Find where the given text appears and provide that cell's center as [X, Y] coordinate. 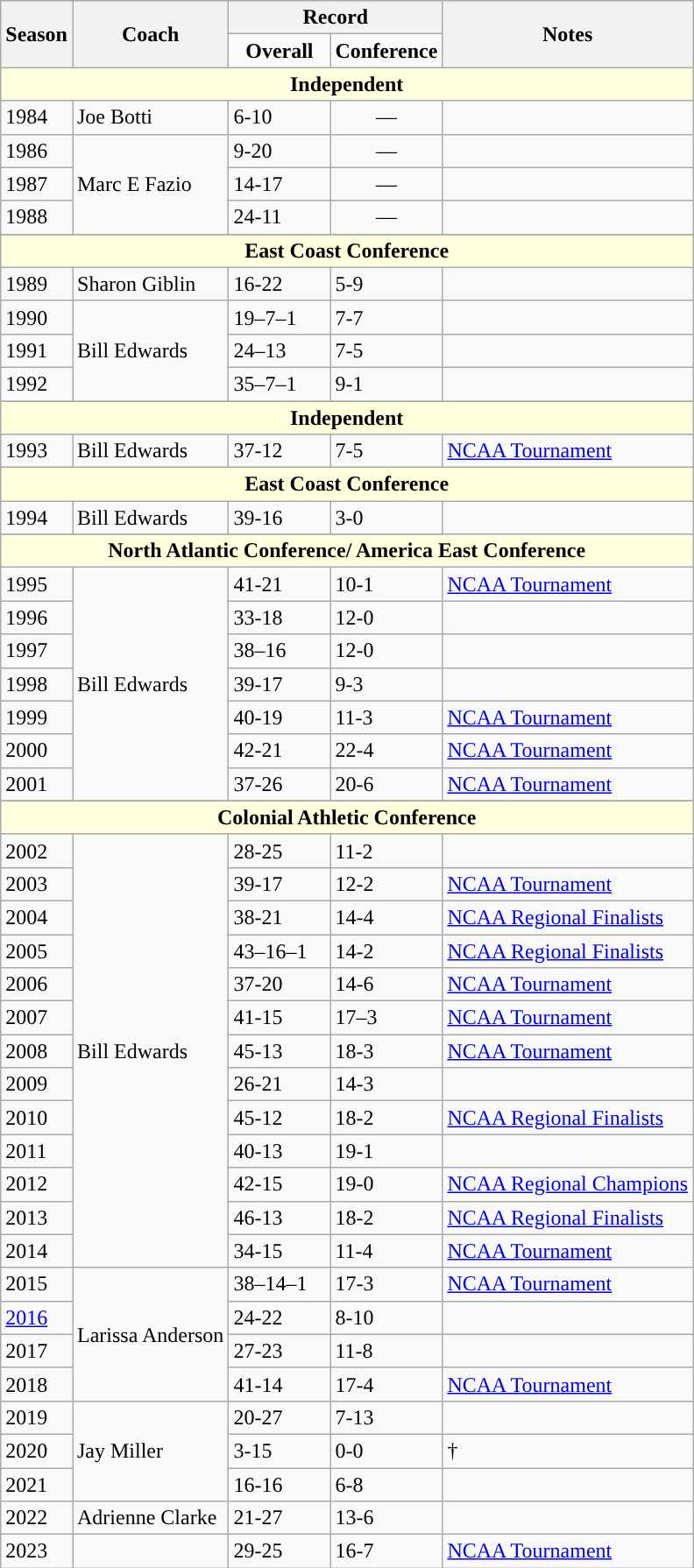
46-13 [280, 1218]
26-21 [280, 1084]
9-20 [280, 151]
1992 [37, 384]
17-4 [386, 1384]
3-15 [280, 1451]
20-27 [280, 1417]
Season [37, 34]
40-19 [280, 717]
2023 [37, 1551]
14-3 [386, 1084]
2009 [37, 1084]
14-6 [386, 985]
1994 [37, 518]
1986 [37, 151]
13-6 [386, 1518]
Record [336, 18]
29-25 [280, 1551]
16-16 [280, 1485]
1993 [37, 451]
2010 [37, 1118]
2021 [37, 1485]
42-21 [280, 751]
18-3 [386, 1051]
† [568, 1451]
2003 [37, 884]
1998 [37, 684]
2022 [37, 1518]
2002 [37, 851]
14-2 [386, 950]
11-2 [386, 851]
19–7–1 [280, 317]
2007 [37, 1018]
16-22 [280, 284]
3-0 [386, 518]
45-12 [280, 1118]
2018 [37, 1384]
2012 [37, 1184]
2013 [37, 1218]
20-6 [386, 784]
2000 [37, 751]
1988 [37, 217]
1996 [37, 618]
35–7–1 [280, 384]
11-8 [386, 1351]
2014 [37, 1251]
0-0 [386, 1451]
21-27 [280, 1518]
41-21 [280, 584]
1984 [37, 117]
34-15 [280, 1251]
North Atlantic Conference/ America East Conference [347, 551]
1995 [37, 584]
19-1 [386, 1151]
2015 [37, 1284]
1997 [37, 651]
9-3 [386, 684]
17-3 [386, 1284]
39-16 [280, 518]
37-20 [280, 985]
1991 [37, 350]
1999 [37, 717]
22-4 [386, 751]
8-10 [386, 1317]
37-26 [280, 784]
38–16 [280, 651]
41-14 [280, 1384]
2020 [37, 1451]
2001 [37, 784]
38-21 [280, 917]
45-13 [280, 1051]
9-1 [386, 384]
14-17 [280, 184]
Coach [150, 34]
43–16–1 [280, 950]
10-1 [386, 584]
28-25 [280, 851]
38–14–1 [280, 1284]
Overall [280, 51]
42-15 [280, 1184]
6-8 [386, 1485]
5-9 [386, 284]
12-2 [386, 884]
11-4 [386, 1251]
1989 [37, 284]
Joe Botti [150, 117]
7-7 [386, 317]
2006 [37, 985]
1987 [37, 184]
24–13 [280, 350]
27-23 [280, 1351]
40-13 [280, 1151]
33-18 [280, 618]
2019 [37, 1417]
2005 [37, 950]
Conference [386, 51]
2016 [37, 1317]
16-7 [386, 1551]
11-3 [386, 717]
19-0 [386, 1184]
37-12 [280, 451]
7-13 [386, 1417]
Notes [568, 34]
Larissa Anderson [150, 1334]
14-4 [386, 917]
Adrienne Clarke [150, 1518]
2017 [37, 1351]
17–3 [386, 1018]
2011 [37, 1151]
Sharon Giblin [150, 284]
24-11 [280, 217]
NCAA Regional Champions [568, 1184]
2004 [37, 917]
Marc E Fazio [150, 184]
24-22 [280, 1317]
Jay Miller [150, 1451]
1990 [37, 317]
Colonial Athletic Conference [347, 817]
6-10 [280, 117]
2008 [37, 1051]
41-15 [280, 1018]
